For the text-containing cell, return its midpoint in [X, Y] coordinate format. 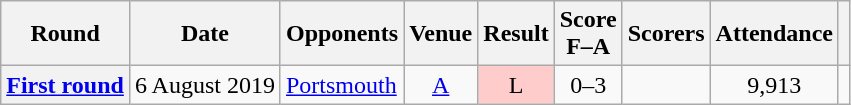
Attendance [774, 34]
0–3 [588, 85]
L [516, 85]
First round [66, 85]
Round [66, 34]
ScoreF–A [588, 34]
9,913 [774, 85]
Date [204, 34]
6 August 2019 [204, 85]
Portsmouth [342, 85]
Result [516, 34]
A [441, 85]
Venue [441, 34]
Opponents [342, 34]
Scorers [666, 34]
